Capture the cell that displays the provided text and extract its (x, y) central coordinate. 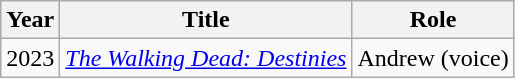
The Walking Dead: Destinies (206, 58)
Andrew (voice) (433, 58)
Role (433, 20)
2023 (30, 58)
Title (206, 20)
Year (30, 20)
